Output the (x, y) coordinate of the center of the cell containing the given text.  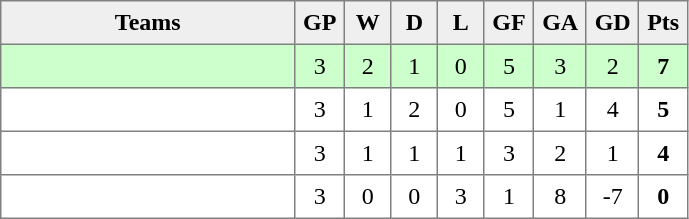
GA (560, 23)
W (368, 23)
8 (560, 197)
GP (320, 23)
D (414, 23)
Pts (663, 23)
7 (663, 66)
L (461, 23)
-7 (612, 197)
GF (509, 23)
GD (612, 23)
Teams (148, 23)
